Extract the [x, y] coordinate from the center of the cell holding the provided text.  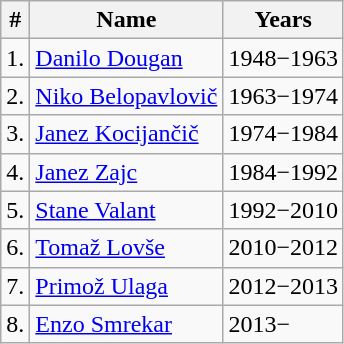
2012−2013 [284, 286]
Janez Kocijančič [126, 134]
Enzo Smrekar [126, 324]
1. [16, 58]
Primož Ulaga [126, 286]
2010−2012 [284, 248]
1974−1984 [284, 134]
Danilo Dougan [126, 58]
1992−2010 [284, 210]
5. [16, 210]
2013− [284, 324]
Years [284, 20]
2. [16, 96]
1948−1963 [284, 58]
Tomaž Lovše [126, 248]
3. [16, 134]
Stane Valant [126, 210]
4. [16, 172]
Name [126, 20]
# [16, 20]
1963−1974 [284, 96]
Janez Zajc [126, 172]
1984−1992 [284, 172]
6. [16, 248]
7. [16, 286]
Niko Belopavlovič [126, 96]
8. [16, 324]
